Scan for the cell matching the given text and deliver its (X, Y) coordinate at center. 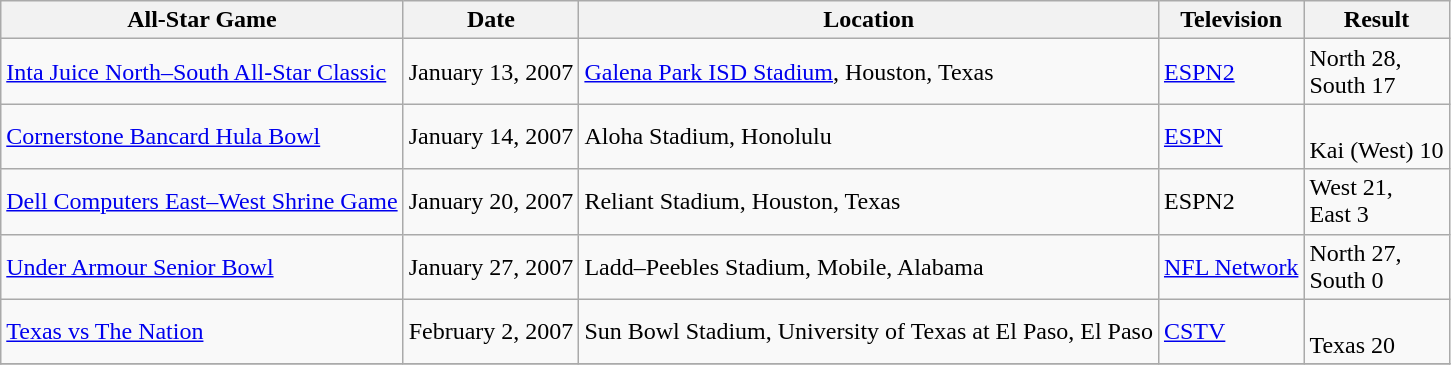
Sun Bowl Stadium, University of Texas at El Paso, El Paso (869, 332)
NFL Network (1231, 266)
Aloha Stadium, Honolulu (869, 136)
Ladd–Peebles Stadium, Mobile, Alabama (869, 266)
Reliant Stadium, Houston, Texas (869, 202)
Texas 20 (1376, 332)
Date (491, 20)
February 2, 2007 (491, 332)
Result (1376, 20)
Dell Computers East–West Shrine Game (202, 202)
Kai (West) 10 (1376, 136)
CSTV (1231, 332)
Location (869, 20)
Under Armour Senior Bowl (202, 266)
January 27, 2007 (491, 266)
ESPN (1231, 136)
Inta Juice North–South All-Star Classic (202, 72)
North 27,South 0 (1376, 266)
North 28,South 17 (1376, 72)
Cornerstone Bancard Hula Bowl (202, 136)
January 20, 2007 (491, 202)
All-Star Game (202, 20)
Galena Park ISD Stadium, Houston, Texas (869, 72)
Television (1231, 20)
West 21,East 3 (1376, 202)
Texas vs The Nation (202, 332)
January 13, 2007 (491, 72)
January 14, 2007 (491, 136)
